Output the (X, Y) coordinate of the center of the cell containing the given text.  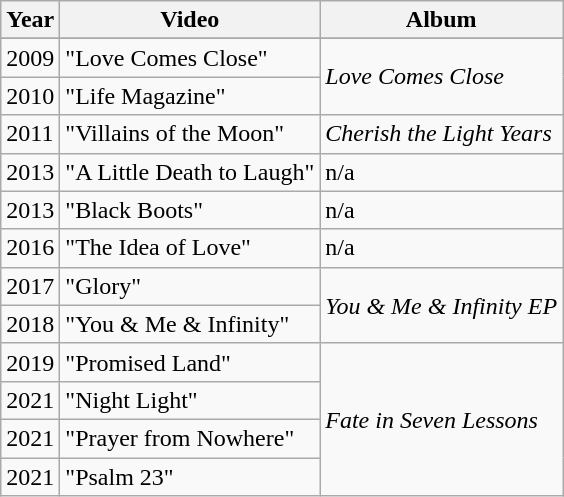
"Love Comes Close" (190, 58)
"Villains of the Moon" (190, 134)
Love Comes Close (442, 77)
Album (442, 20)
"Black Boots" (190, 210)
"The Idea of Love" (190, 248)
2010 (30, 96)
"Psalm 23" (190, 477)
2011 (30, 134)
"A Little Death to Laugh" (190, 172)
Year (30, 20)
2009 (30, 58)
"Glory" (190, 286)
Fate in Seven Lessons (442, 419)
"Life Magazine" (190, 96)
"Promised Land" (190, 362)
2019 (30, 362)
"You & Me & Infinity" (190, 324)
2018 (30, 324)
2017 (30, 286)
Video (190, 20)
2016 (30, 248)
"Night Light" (190, 400)
You & Me & Infinity EP (442, 305)
Cherish the Light Years (442, 134)
"Prayer from Nowhere" (190, 438)
